Find where the given text appears and provide that cell's center as (X, Y) coordinate. 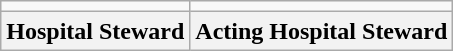
Acting Hospital Steward (322, 31)
Hospital Steward (96, 31)
